Determine the [x, y] coordinate at the center of the cell enclosing the given text.  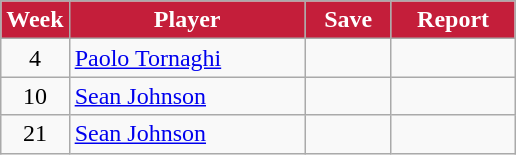
Report [453, 20]
Save [348, 20]
Paolo Tornaghi [187, 58]
4 [35, 58]
Player [187, 20]
Week [35, 20]
21 [35, 134]
10 [35, 96]
